Detect which cell encompasses the target text, then output its [x, y] center coordinate. 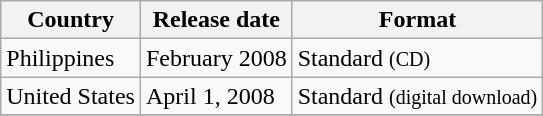
Country [71, 20]
Standard (CD) [418, 58]
Philippines [71, 58]
Release date [216, 20]
Format [418, 20]
February 2008 [216, 58]
April 1, 2008 [216, 96]
Standard (digital download) [418, 96]
United States [71, 96]
